Output the [x, y] coordinate of the center of the cell containing the given text.  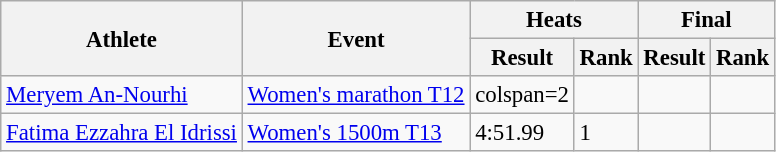
Fatima Ezzahra El Idrissi [122, 133]
Athlete [122, 38]
1 [606, 133]
colspan=2 [522, 95]
Event [356, 38]
Women's marathon T12 [356, 95]
Women's 1500m T13 [356, 133]
Heats [554, 20]
4:51.99 [522, 133]
Meryem An-Nourhi [122, 95]
Final [706, 20]
